Extract the (x, y) coordinate from the center of the cell holding the provided text.  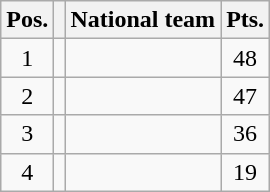
Pos. (28, 20)
48 (246, 58)
1 (28, 58)
36 (246, 134)
National team (143, 20)
4 (28, 172)
19 (246, 172)
3 (28, 134)
Pts. (246, 20)
47 (246, 96)
2 (28, 96)
